Identify which cell holds the provided text, then report its (x, y) central coordinate. 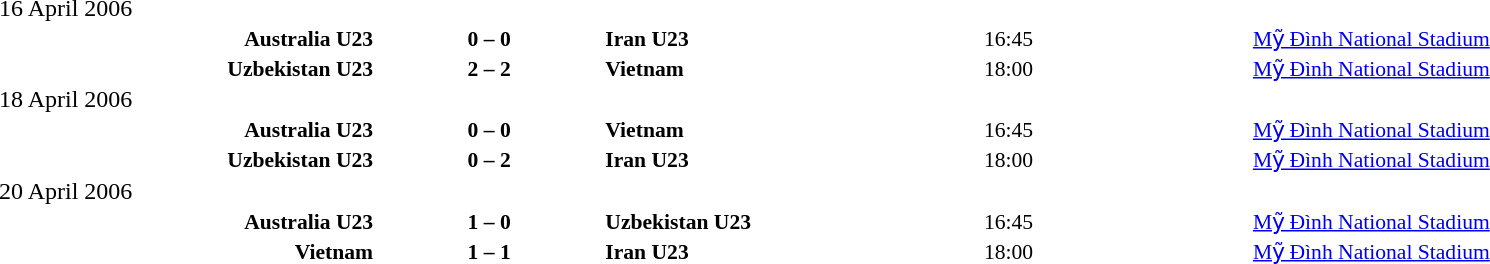
0 – 2 (489, 160)
2 – 2 (489, 68)
Uzbekistan U23 (792, 222)
1 – 0 (489, 222)
